From the cell containing the given text, extract its center point as (X, Y) coordinate. 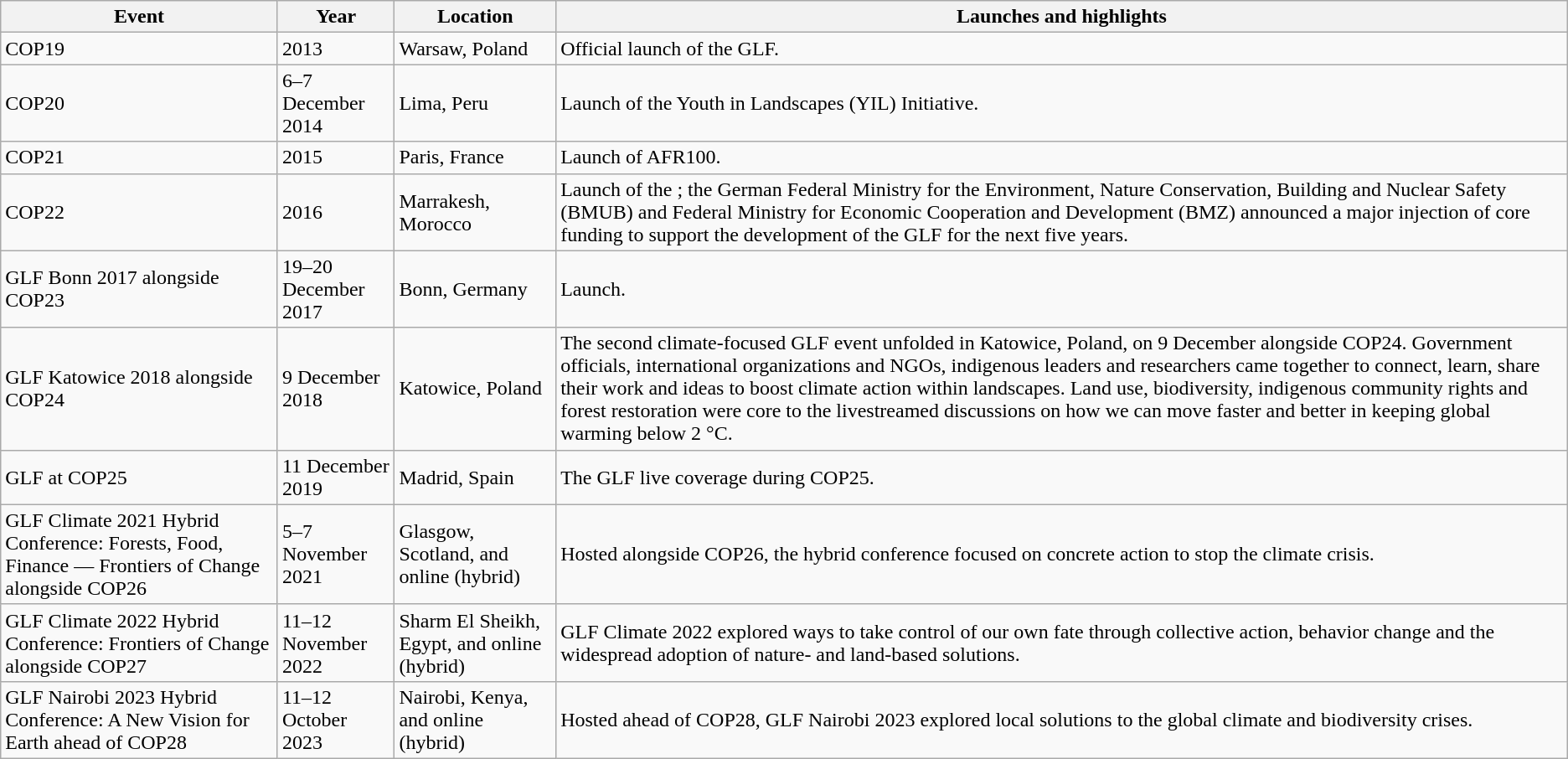
6–7 December 2014 (335, 103)
Launch. (1062, 289)
Location (476, 17)
11–12 October 2023 (335, 720)
Hosted alongside COP26, the hybrid conference focused on concrete action to stop the climate crisis. (1062, 555)
GLF Climate 2021 Hybrid Conference: Forests, Food, Finance — Frontiers of Change alongside COP26 (139, 555)
Katowice, Poland (476, 389)
Lima, Peru (476, 103)
Launch of AFR100. (1062, 157)
GLF Climate 2022 Hybrid Conference: Frontiers of Change alongside COP27 (139, 643)
Warsaw, Poland (476, 49)
Official launch of the GLF. (1062, 49)
11 December 2019 (335, 478)
The GLF live coverage during COP25. (1062, 478)
2016 (335, 212)
5–7 November 2021 (335, 555)
COP19 (139, 49)
COP20 (139, 103)
GLF Katowice 2018 alongside COP24 (139, 389)
Launch of the Youth in Landscapes (YIL) Initiative. (1062, 103)
Marrakesh, Morocco (476, 212)
Year (335, 17)
Sharm El Sheikh, Egypt, and online (hybrid) (476, 643)
GLF at COP25 (139, 478)
Nairobi, Kenya, and online (hybrid) (476, 720)
Glasgow, Scotland, and online (hybrid) (476, 555)
COP22 (139, 212)
Hosted ahead of COP28, GLF Nairobi 2023 explored local solutions to the global climate and biodiversity crises. (1062, 720)
GLF Bonn 2017 alongside COP23 (139, 289)
2015 (335, 157)
9 December 2018 (335, 389)
2013 (335, 49)
19–20 December 2017 (335, 289)
Madrid, Spain (476, 478)
Event (139, 17)
Paris, France (476, 157)
GLF Nairobi 2023 Hybrid Conference: A New Vision for Earth ahead of COP28 (139, 720)
Launches and highlights (1062, 17)
11–12 November 2022 (335, 643)
COP21 (139, 157)
Bonn, Germany (476, 289)
